Search for the cell housing the specified text and yield its (X, Y) center coordinate. 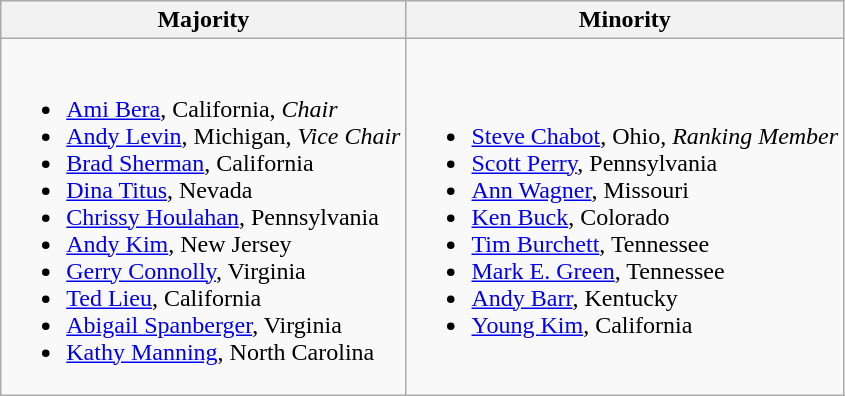
Majority (204, 20)
Minority (625, 20)
